Detect which cell encompasses the target text, then output its [X, Y] center coordinate. 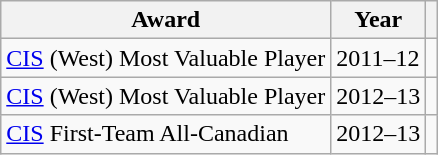
Award [166, 20]
CIS First-Team All-Canadian [166, 134]
Year [378, 20]
2011–12 [378, 58]
